For the text-containing cell, return its midpoint in [x, y] coordinate format. 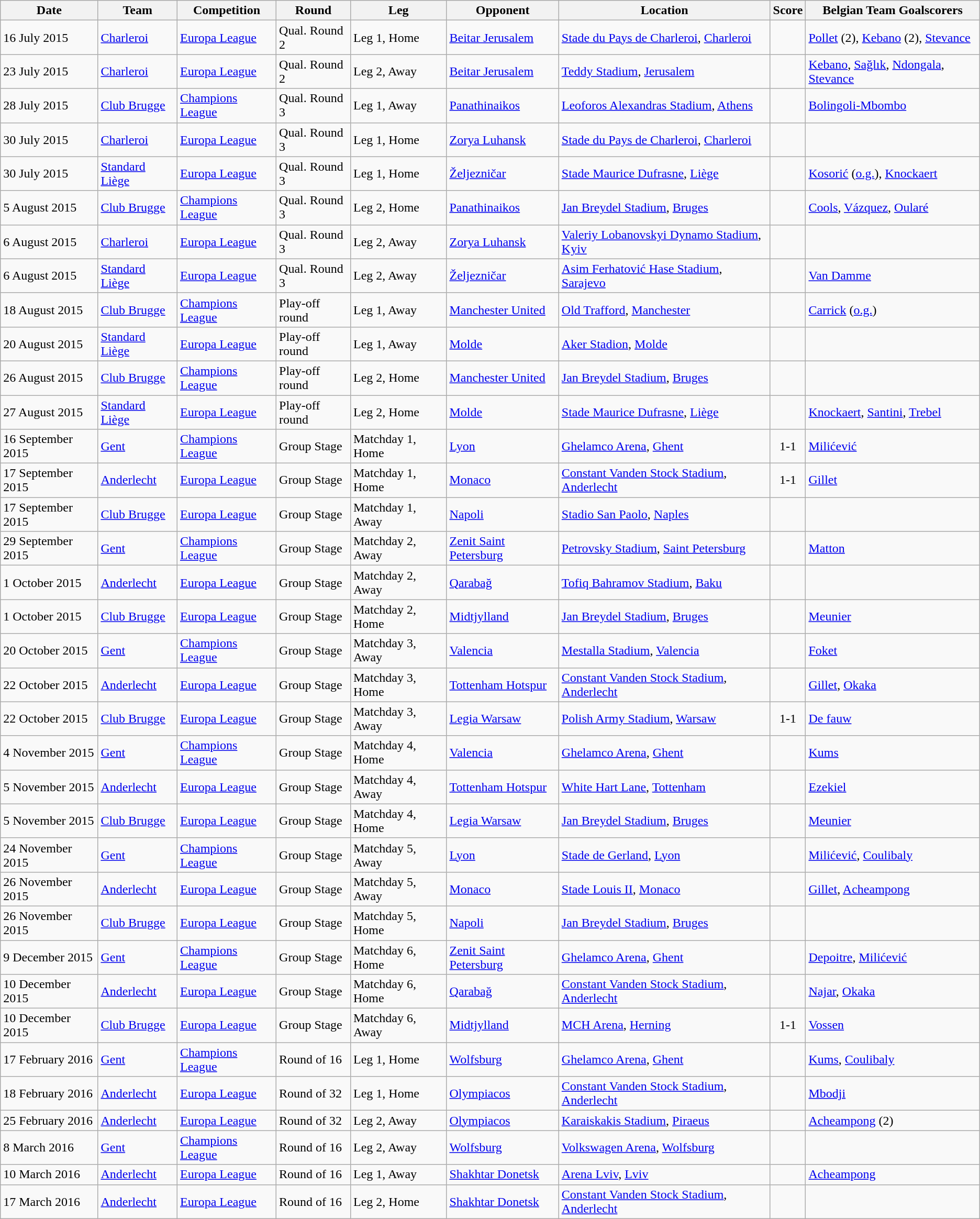
Valeriy Lobanovskyi Dynamo Stadium, Kyiv [664, 242]
Matchday 3, Home [398, 685]
Gillet, Acheampong [893, 889]
Petrovsky Stadium, Saint Petersburg [664, 549]
Van Damme [893, 275]
24 November 2015 [49, 855]
9 December 2015 [49, 957]
Kosorić (o.g.), Knockaert [893, 174]
Gillet, Okaka [893, 685]
17 February 2016 [49, 1060]
Stade de Gerland, Lyon [664, 855]
Kebano, Sağlık, Ndongala, Stevance [893, 71]
Date [49, 10]
Aker Stadion, Molde [664, 343]
16 July 2015 [49, 38]
Matchday 1, Away [398, 514]
Bolingoli-Mbombo [893, 106]
Kums, Coulibaly [893, 1060]
Stadio San Paolo, Naples [664, 514]
25 February 2016 [49, 1121]
Asim Ferhatović Hase Stadium, Sarajevo [664, 275]
Acheampong [893, 1174]
Vossen [893, 1025]
Opponent [503, 10]
Knockaert, Santini, Trebel [893, 412]
23 July 2015 [49, 71]
Kums [893, 753]
Competition [226, 10]
Matton [893, 549]
Karaiskakis Stadium, Piraeus [664, 1121]
Pollet (2), Kebano (2), Stevance [893, 38]
Old Trafford, Manchester [664, 310]
Depoitre, Milićević [893, 957]
Acheampong (2) [893, 1121]
29 September 2015 [49, 549]
28 July 2015 [49, 106]
Leg [398, 10]
Matchday 6, Away [398, 1025]
Matchday 2, Home [398, 617]
Milićević [893, 446]
Teddy Stadium, Jerusalem [664, 71]
5 August 2015 [49, 207]
26 August 2015 [49, 378]
10 March 2016 [49, 1174]
Belgian Team Goalscorers [893, 10]
Najar, Okaka [893, 992]
4 November 2015 [49, 753]
Volkswagen Arena, Wolfsburg [664, 1148]
Mbodji [893, 1093]
17 March 2016 [49, 1201]
Foket [893, 650]
De fauw [893, 718]
8 March 2016 [49, 1148]
20 October 2015 [49, 650]
Cools, Vázquez, Oularé [893, 207]
Arena Lviv, Lviv [664, 1174]
18 August 2015 [49, 310]
16 September 2015 [49, 446]
Gillet [893, 481]
Milićević, Coulibaly [893, 855]
Matchday 4, Away [398, 786]
Matchday 5, Home [398, 923]
Round [314, 10]
18 February 2016 [49, 1093]
Location [664, 10]
MCH Arena, Herning [664, 1025]
Polish Army Stadium, Warsaw [664, 718]
Mestalla Stadium, Valencia [664, 650]
Carrick (o.g.) [893, 310]
20 August 2015 [49, 343]
White Hart Lane, Tottenham [664, 786]
Leoforos Alexandras Stadium, Athens [664, 106]
Team [138, 10]
Tofiq Bahramov Stadium, Baku [664, 582]
27 August 2015 [49, 412]
Stade Louis II, Monaco [664, 889]
Ezekiel [893, 786]
Score [788, 10]
